Search for the cell housing the specified text and yield its [x, y] center coordinate. 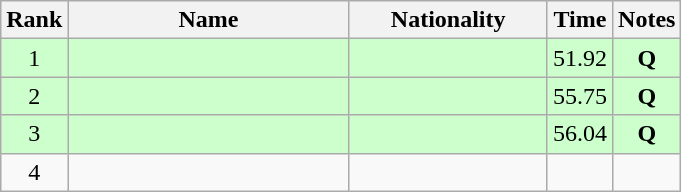
56.04 [580, 134]
51.92 [580, 58]
4 [34, 172]
55.75 [580, 96]
Nationality [448, 20]
Notes [647, 20]
Name [208, 20]
Time [580, 20]
Rank [34, 20]
1 [34, 58]
2 [34, 96]
3 [34, 134]
